Output the [X, Y] coordinate of the center of the cell containing the given text.  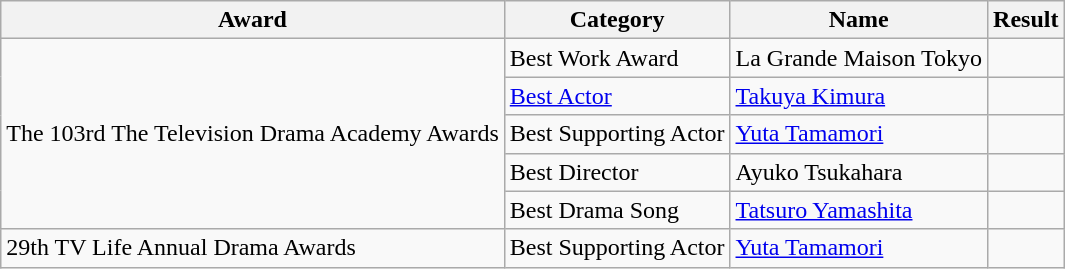
Best Director [617, 172]
La Grande Maison Tokyo [859, 58]
Ayuko Tsukahara [859, 172]
Award [253, 20]
Best Work Award [617, 58]
Best Actor [617, 96]
The 103rd The Television Drama Academy Awards [253, 134]
Result [1026, 20]
Name [859, 20]
29th TV Life Annual Drama Awards [253, 248]
Takuya Kimura [859, 96]
Tatsuro Yamashita [859, 210]
Best Drama Song [617, 210]
Category [617, 20]
